Scan for the cell matching the given text and deliver its [X, Y] coordinate at center. 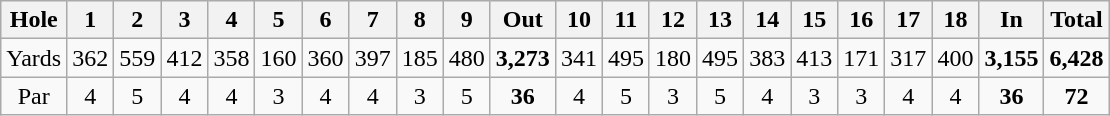
17 [908, 20]
383 [768, 58]
10 [578, 20]
72 [1076, 96]
2 [138, 20]
358 [232, 58]
11 [626, 20]
6 [326, 20]
317 [908, 58]
In [1012, 20]
180 [672, 58]
341 [578, 58]
360 [326, 58]
Total [1076, 20]
Hole [34, 20]
559 [138, 58]
13 [720, 20]
15 [814, 20]
400 [956, 58]
185 [420, 58]
Out [522, 20]
12 [672, 20]
16 [862, 20]
171 [862, 58]
7 [372, 20]
6,428 [1076, 58]
8 [420, 20]
Par [34, 96]
9 [466, 20]
Yards [34, 58]
18 [956, 20]
362 [90, 58]
413 [814, 58]
480 [466, 58]
412 [184, 58]
397 [372, 58]
3,155 [1012, 58]
3,273 [522, 58]
1 [90, 20]
160 [278, 58]
14 [768, 20]
